Search for the cell housing the specified text and yield its (X, Y) center coordinate. 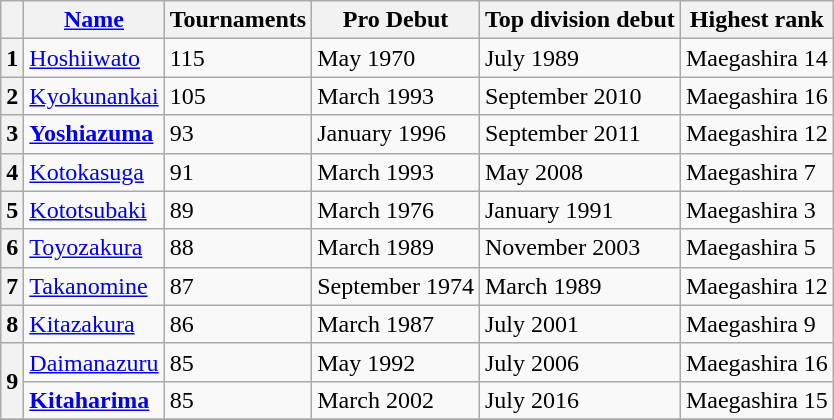
8 (12, 324)
86 (238, 324)
Name (94, 20)
115 (238, 58)
Takanomine (94, 286)
88 (238, 248)
5 (12, 210)
Daimanazuru (94, 362)
March 1976 (396, 210)
Maegashira 9 (756, 324)
Maegashira 5 (756, 248)
Kitazakura (94, 324)
105 (238, 96)
1 (12, 58)
9 (12, 381)
July 2006 (580, 362)
July 2001 (580, 324)
93 (238, 134)
2 (12, 96)
Kototsubaki (94, 210)
May 1970 (396, 58)
May 2008 (580, 172)
Maegashira 15 (756, 400)
September 2011 (580, 134)
September 2010 (580, 96)
3 (12, 134)
87 (238, 286)
January 1996 (396, 134)
March 1987 (396, 324)
Kitaharima (94, 400)
Yoshiazuma (94, 134)
Highest rank (756, 20)
4 (12, 172)
July 1989 (580, 58)
Hoshiiwato (94, 58)
January 1991 (580, 210)
Top division debut (580, 20)
May 1992 (396, 362)
November 2003 (580, 248)
Kyokunankai (94, 96)
6 (12, 248)
89 (238, 210)
7 (12, 286)
Kotokasuga (94, 172)
July 2016 (580, 400)
91 (238, 172)
Toyozakura (94, 248)
September 1974 (396, 286)
Pro Debut (396, 20)
Tournaments (238, 20)
Maegashira 7 (756, 172)
Maegashira 14 (756, 58)
March 2002 (396, 400)
Maegashira 3 (756, 210)
